Find where the given text appears and provide that cell's center as (X, Y) coordinate. 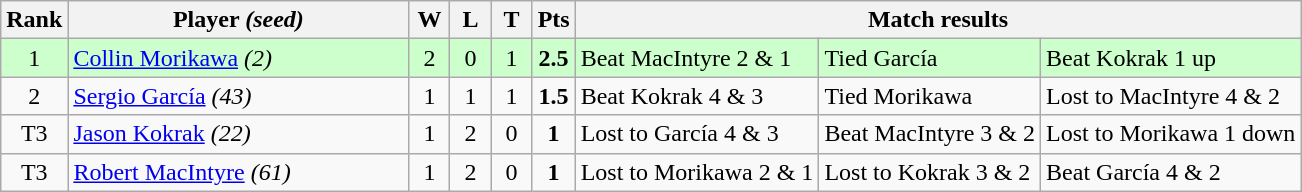
Tied Morikawa (930, 96)
Sergio García (43) (238, 96)
Player (seed) (238, 20)
L (470, 20)
Beat Kokrak 4 & 3 (697, 96)
Beat MacIntyre 3 & 2 (930, 134)
Collin Morikawa (2) (238, 58)
Jason Kokrak (22) (238, 134)
Robert MacIntyre (61) (238, 172)
Lost to Kokrak 3 & 2 (930, 172)
Beat Kokrak 1 up (1171, 58)
Match results (938, 20)
T (512, 20)
Tied García (930, 58)
2.5 (554, 58)
Lost to Morikawa 2 & 1 (697, 172)
Beat García 4 & 2 (1171, 172)
W (430, 20)
Beat MacIntyre 2 & 1 (697, 58)
1.5 (554, 96)
Lost to Morikawa 1 down (1171, 134)
Rank (34, 20)
Lost to MacIntyre 4 & 2 (1171, 96)
Lost to García 4 & 3 (697, 134)
Pts (554, 20)
